Scan for the cell matching the given text and deliver its (X, Y) coordinate at center. 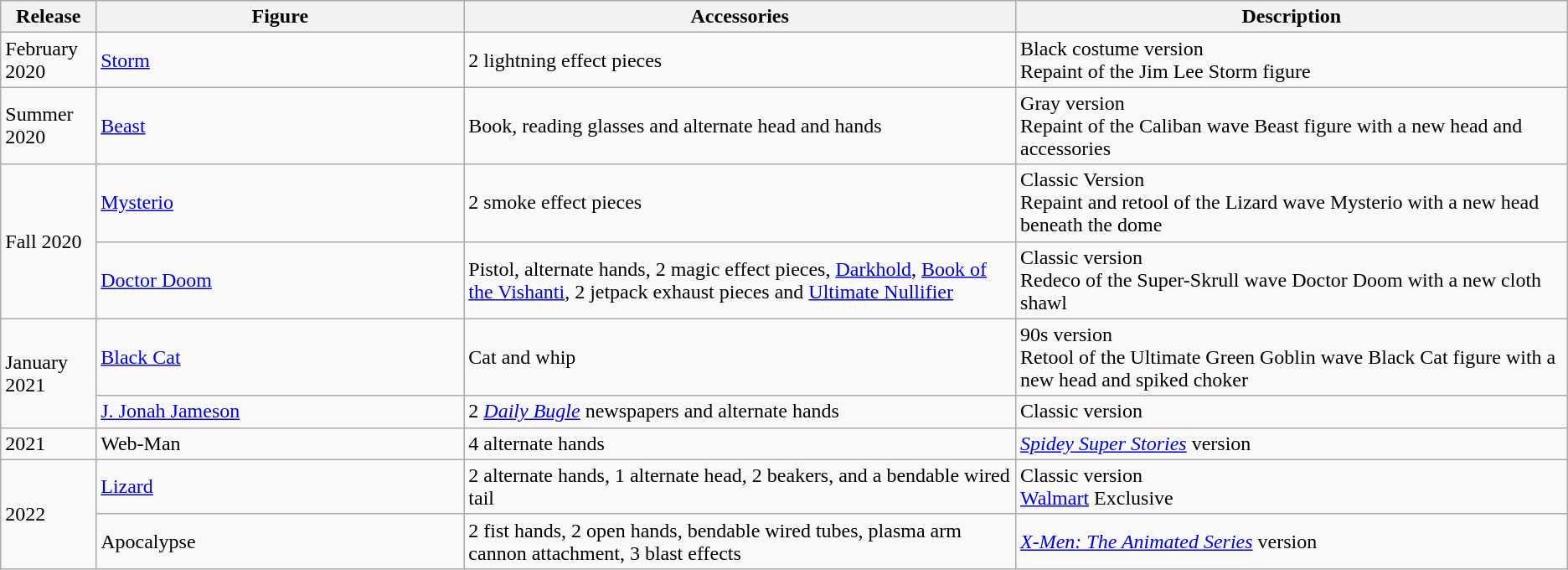
Fall 2020 (49, 241)
Figure (280, 17)
January 2021 (49, 373)
Spidey Super Stories version (1292, 443)
4 alternate hands (740, 443)
X-Men: The Animated Series version (1292, 541)
Beast (280, 126)
Classic VersionRepaint and retool of the Lizard wave Mysterio with a new head beneath the dome (1292, 203)
Classic versionWalmart Exclusive (1292, 486)
Description (1292, 17)
2 fist hands, 2 open hands, bendable wired tubes, plasma arm cannon attachment, 3 blast effects (740, 541)
Cat and whip (740, 357)
Apocalypse (280, 541)
Black Cat (280, 357)
2 smoke effect pieces (740, 203)
Storm (280, 60)
Classic versionRedeco of the Super-Skrull wave Doctor Doom with a new cloth shawl (1292, 280)
90s versionRetool of the Ultimate Green Goblin wave Black Cat figure with a new head and spiked choker (1292, 357)
Summer 2020 (49, 126)
Book, reading glasses and alternate head and hands (740, 126)
February 2020 (49, 60)
Release (49, 17)
Mysterio (280, 203)
2021 (49, 443)
Pistol, alternate hands, 2 magic effect pieces, Darkhold, Book of the Vishanti, 2 jetpack exhaust pieces and Ultimate Nullifier (740, 280)
Lizard (280, 486)
J. Jonah Jameson (280, 412)
Gray versionRepaint of the Caliban wave Beast figure with a new head and accessories (1292, 126)
2 alternate hands, 1 alternate head, 2 beakers, and a bendable wired tail (740, 486)
Classic version (1292, 412)
2022 (49, 514)
Black costume versionRepaint of the Jim Lee Storm figure (1292, 60)
Web-Man (280, 443)
2 lightning effect pieces (740, 60)
Doctor Doom (280, 280)
2 Daily Bugle newspapers and alternate hands (740, 412)
Accessories (740, 17)
